Scan for the cell matching the given text and deliver its (x, y) coordinate at center. 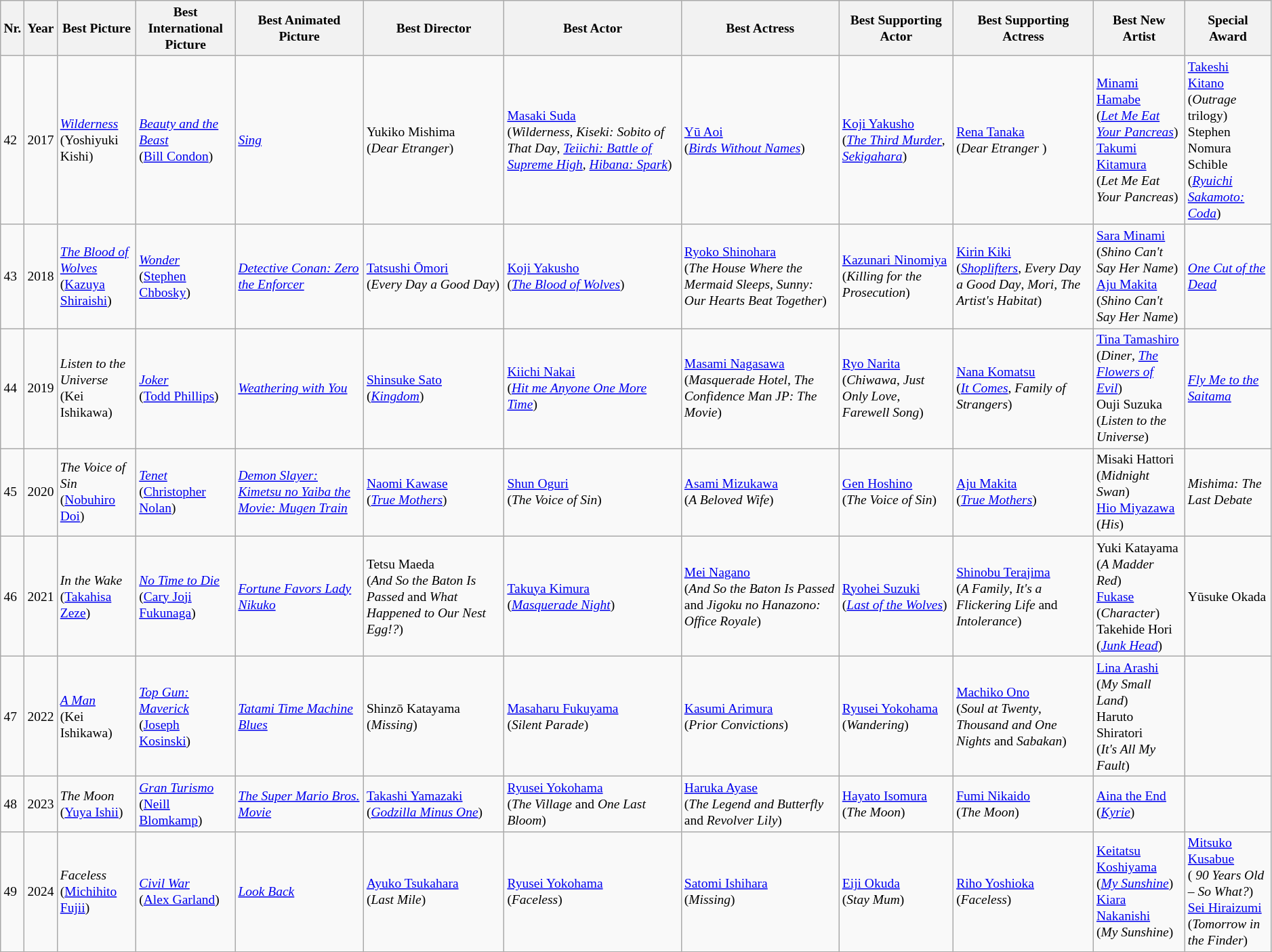
Civil War(Alex Garland) (186, 892)
Best Picture (96, 28)
Joker(Todd Phillips) (186, 389)
2017 (41, 140)
Keitatsu Koshiyama(My Sunshine)Kiara Nakanishi(My Sunshine) (1138, 892)
Eiji Okuda(Stay Mum) (896, 892)
2023 (41, 804)
Yuki Katayama(A Madder Red)Fukase(Character)Takehide Hori(Junk Head) (1138, 596)
Tatami Time Machine Blues (300, 716)
Shinzō Katayama(Missing) (434, 716)
Minami Hamabe(Let Me Eat Your Pancreas)Takumi Kitamura(Let Me Eat Your Pancreas) (1138, 140)
In the Wake(Takahisa Zeze) (96, 596)
Misaki Hattori(Midnight Swan)Hio Miyazawa(His) (1138, 492)
2024 (41, 892)
2018 (41, 276)
Best Supporting Actor (896, 28)
Gran Turismo(Neill Blomkamp) (186, 804)
Yūsuke Okada (1228, 596)
Best Actress (760, 28)
46 (12, 596)
42 (12, 140)
Best Actor (592, 28)
Best Supporting Actress (1023, 28)
Masaki Suda(Wilderness, Kiseki: Sobito of That Day, Teiichi: Battle of Supreme High, Hibana: Spark) (592, 140)
2022 (41, 716)
Ayuko Tsukahara(Last Mile) (434, 892)
47 (12, 716)
Beauty and the Beast(Bill Condon) (186, 140)
Top Gun: Maverick(Joseph Kosinski) (186, 716)
Yū Aoi(Birds Without Names) (760, 140)
Year (41, 28)
Takeshi Kitano(Outrage trilogy)Stephen Nomura Schible(Ryuichi Sakamoto: Coda) (1228, 140)
Wonder(Stephen Chbosky) (186, 276)
No Time to Die(Cary Joji Fukunaga) (186, 596)
Ryusei Yokohama(Faceless) (592, 892)
Special Award (1228, 28)
Tina Tamashiro(Diner, The Flowers of Evil)Ouji Suzuka(Listen to the Universe) (1138, 389)
Hayato Isomura(The Moon) (896, 804)
Kasumi Arimura(Prior Convictions) (760, 716)
Fortune Favors Lady Nikuko (300, 596)
Tatsushi Ōmori(Every Day a Good Day) (434, 276)
Sing (300, 140)
Aju Makita(True Mothers) (1023, 492)
Haruka Ayase(The Legend and Butterfly and Revolver Lily) (760, 804)
49 (12, 892)
Kazunari Ninomiya(Killing for the Prosecution) (896, 276)
Rena Tanaka(Dear Etranger ) (1023, 140)
Best New Artist (1138, 28)
Wilderness(Yoshiyuki Kishi) (96, 140)
Lina Arashi(My Small Land)Haruto Shiratori(It's All My Fault) (1138, 716)
Mishima: The Last Debate (1228, 492)
Mitsuko Kusabue( 90 Years Old – So What?)Sei Hiraizumi(Tomorrow in the Finder) (1228, 892)
Fumi Nikaido(The Moon) (1023, 804)
Fly Me to the Saitama (1228, 389)
Tenet(Christopher Nolan) (186, 492)
Ryohei Suzuki(Last of the Wolves) (896, 596)
48 (12, 804)
Yukiko Mishima(Dear Etranger) (434, 140)
Takashi Yamazaki(Godzilla Minus One) (434, 804)
Shinsuke Sato(Kingdom) (434, 389)
One Cut of the Dead (1228, 276)
Gen Hoshino(The Voice of Sin) (896, 492)
Shinobu Terajima(A Family, It's a Flickering Life and Intolerance) (1023, 596)
Satomi Ishihara(Missing) (760, 892)
44 (12, 389)
Ryo Narita(Chiwawa, Just Only Love, Farewell Song) (896, 389)
The Voice of Sin(Nobuhiro Doi) (96, 492)
Masami Nagasawa(Masquerade Hotel, The Confidence Man JP: The Movie) (760, 389)
Faceless(Michihito Fujii) (96, 892)
2019 (41, 389)
Demon Slayer: Kimetsu no Yaiba the Movie: Mugen Train (300, 492)
Aina the End(Kyrie) (1138, 804)
Sara Minami(Shino Can't Say Her Name)Aju Makita(Shino Can't Say Her Name) (1138, 276)
Ryusei Yokohama(Wandering) (896, 716)
Ryoko Shinohara(The House Where the Mermaid Sleeps, Sunny: Our Hearts Beat Together) (760, 276)
Nr. (12, 28)
Ryusei Yokohama(The Village and One Last Bloom) (592, 804)
Mei Nagano(And So the Baton Is Passed and Jigoku no Hanazono: Office Royale) (760, 596)
Best International Picture (186, 28)
Weathering with You (300, 389)
The Moon(Yuya Ishii) (96, 804)
The Super Mario Bros. Movie (300, 804)
Koji Yakusho(The Third Murder, Sekigahara) (896, 140)
Detective Conan: Zero the Enforcer (300, 276)
2020 (41, 492)
The Blood of Wolves(Kazuya Shiraishi) (96, 276)
Best Animated Picture (300, 28)
Masaharu Fukuyama(Silent Parade) (592, 716)
Takuya Kimura(Masquerade Night) (592, 596)
Kiichi Nakai(Hit me Anyone One More Time) (592, 389)
2021 (41, 596)
Tetsu Maeda(And So the Baton Is Passed and What Happened to Our Nest Egg!?) (434, 596)
45 (12, 492)
Kirin Kiki(Shoplifters, Every Day a Good Day, Mori, The Artist's Habitat) (1023, 276)
Naomi Kawase(True Mothers) (434, 492)
Shun Oguri(The Voice of Sin) (592, 492)
Machiko Ono(Soul at Twenty, Thousand and One Nights and Sabakan) (1023, 716)
Best Director (434, 28)
Riho Yoshioka(Faceless) (1023, 892)
Listen to the Universe(Kei Ishikawa) (96, 389)
43 (12, 276)
A Man(Kei Ishikawa) (96, 716)
Nana Komatsu(It Comes, Family of Strangers) (1023, 389)
Look Back (300, 892)
Koji Yakusho(The Blood of Wolves) (592, 276)
Asami Mizukawa(A Beloved Wife) (760, 492)
